Extract the [X, Y] coordinate from the center of the cell holding the provided text.  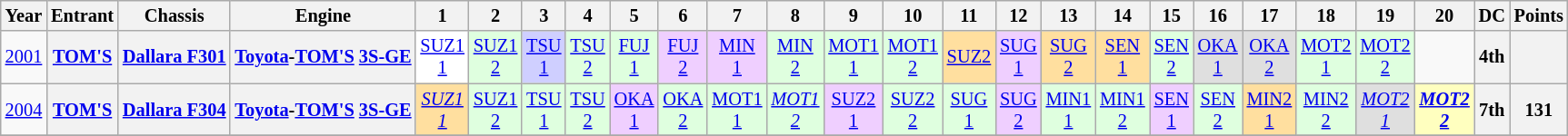
2 [495, 15]
13 [1069, 15]
MIN22 [1325, 110]
12 [1018, 15]
SUZ21 [853, 110]
10 [913, 15]
4th [1493, 57]
7th [1493, 110]
Entrant [82, 15]
1 [442, 15]
4 [587, 15]
MIN12 [1123, 110]
14 [1123, 15]
Year [24, 15]
8 [794, 15]
19 [1385, 15]
11 [969, 15]
FUJ1 [634, 57]
SUZ2 [969, 57]
FUJ2 [683, 57]
MIN1 [736, 57]
Engine [323, 15]
16 [1218, 15]
15 [1172, 15]
DC [1493, 15]
18 [1325, 15]
3 [544, 15]
Dallara F304 [175, 110]
7 [736, 15]
Dallara F301 [175, 57]
5 [634, 15]
MIN11 [1069, 110]
SUZ22 [913, 110]
Points [1539, 15]
131 [1539, 110]
2001 [24, 57]
MIN21 [1270, 110]
6 [683, 15]
2004 [24, 110]
9 [853, 15]
20 [1443, 15]
Chassis [175, 15]
MIN2 [794, 57]
17 [1270, 15]
